From the cell containing the given text, extract its center point as (X, Y) coordinate. 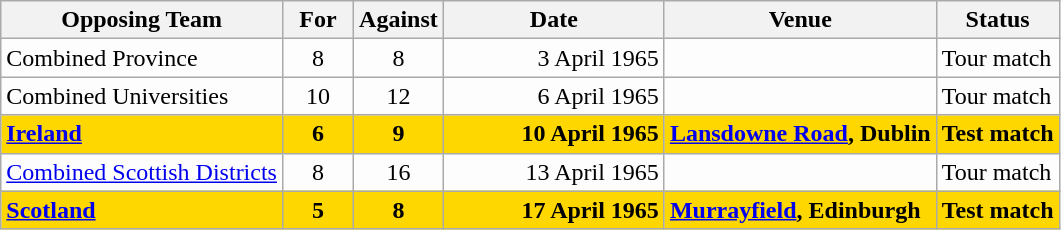
Venue (800, 20)
Combined Province (142, 58)
10 April 1965 (554, 134)
Combined Universities (142, 96)
Combined Scottish Districts (142, 172)
Opposing Team (142, 20)
10 (318, 96)
Scotland (142, 210)
6 (318, 134)
Status (998, 20)
16 (399, 172)
Ireland (142, 134)
12 (399, 96)
5 (318, 210)
Murrayfield, Edinburgh (800, 210)
17 April 1965 (554, 210)
Date (554, 20)
13 April 1965 (554, 172)
Against (399, 20)
Lansdowne Road, Dublin (800, 134)
3 April 1965 (554, 58)
9 (399, 134)
6 April 1965 (554, 96)
For (318, 20)
